Search for the cell housing the specified text and yield its [x, y] center coordinate. 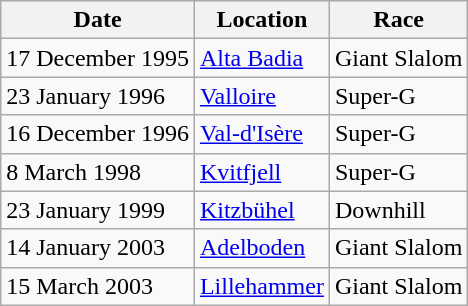
16 December 1996 [98, 134]
14 January 2003 [98, 248]
Date [98, 20]
23 January 1999 [98, 210]
Adelboden [262, 248]
Kvitfjell [262, 172]
Kitzbühel [262, 210]
8 March 1998 [98, 172]
Location [262, 20]
Valloire [262, 96]
15 March 2003 [98, 286]
Val-d'Isère [262, 134]
17 December 1995 [98, 58]
Alta Badia [262, 58]
23 January 1996 [98, 96]
Lillehammer [262, 286]
Race [398, 20]
Downhill [398, 210]
